Search for the cell housing the specified text and yield its (X, Y) center coordinate. 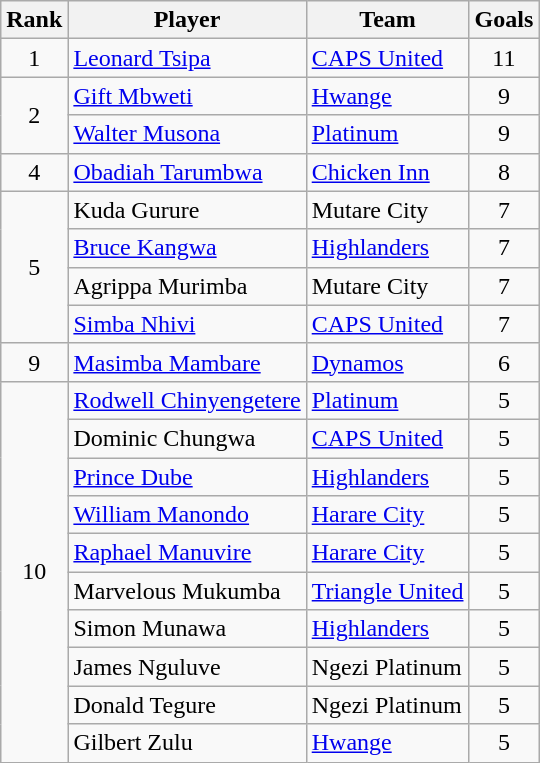
2 (34, 115)
Rank (34, 20)
Chicken Inn (388, 172)
Dominic Chungwa (187, 438)
Obadiah Tarumbwa (187, 172)
Gift Mbweti (187, 96)
Rodwell Chinyengetere (187, 400)
Team (388, 20)
Agrippa Murimba (187, 286)
6 (504, 362)
Kuda Gurure (187, 210)
James Nguluve (187, 667)
1 (34, 58)
Simba Nhivi (187, 324)
Prince Dube (187, 477)
Raphael Manuvire (187, 553)
Walter Musona (187, 134)
Donald Tegure (187, 705)
Gilbert Zulu (187, 743)
William Manondo (187, 515)
Bruce Kangwa (187, 248)
Triangle United (388, 591)
10 (34, 572)
11 (504, 58)
Leonard Tsipa (187, 58)
Dynamos (388, 362)
Goals (504, 20)
Simon Munawa (187, 629)
8 (504, 172)
4 (34, 172)
Marvelous Mukumba (187, 591)
Player (187, 20)
Masimba Mambare (187, 362)
